Pinpoint the cell where the given text exists, returning its [X, Y] midpoint coordinate. 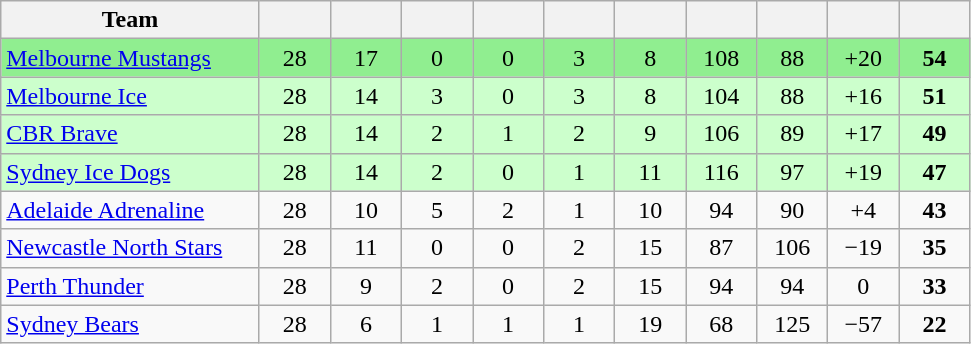
+20 [864, 58]
Melbourne Ice [130, 96]
51 [934, 96]
Team [130, 20]
87 [722, 248]
22 [934, 324]
Newcastle North Stars [130, 248]
Adelaide Adrenaline [130, 210]
17 [366, 58]
108 [722, 58]
125 [792, 324]
Sydney Bears [130, 324]
−57 [864, 324]
43 [934, 210]
+4 [864, 210]
Melbourne Mustangs [130, 58]
Perth Thunder [130, 286]
116 [722, 172]
68 [722, 324]
+19 [864, 172]
CBR Brave [130, 134]
+17 [864, 134]
Sydney Ice Dogs [130, 172]
+16 [864, 96]
−19 [864, 248]
89 [792, 134]
47 [934, 172]
90 [792, 210]
97 [792, 172]
54 [934, 58]
6 [366, 324]
49 [934, 134]
104 [722, 96]
19 [650, 324]
33 [934, 286]
5 [436, 210]
35 [934, 248]
